From the cell containing the given text, extract its center point as (X, Y) coordinate. 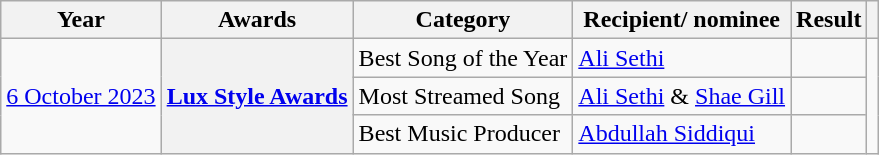
Recipient/ nominee (682, 20)
Ali Sethi (682, 58)
6 October 2023 (81, 96)
Ali Sethi & Shae Gill (682, 96)
Most Streamed Song (463, 96)
Year (81, 20)
Result (829, 20)
Abdullah Siddiqui (682, 134)
Category (463, 20)
Best Song of the Year (463, 58)
Lux Style Awards (257, 96)
Awards (257, 20)
Best Music Producer (463, 134)
